Search for the cell housing the specified text and yield its [x, y] center coordinate. 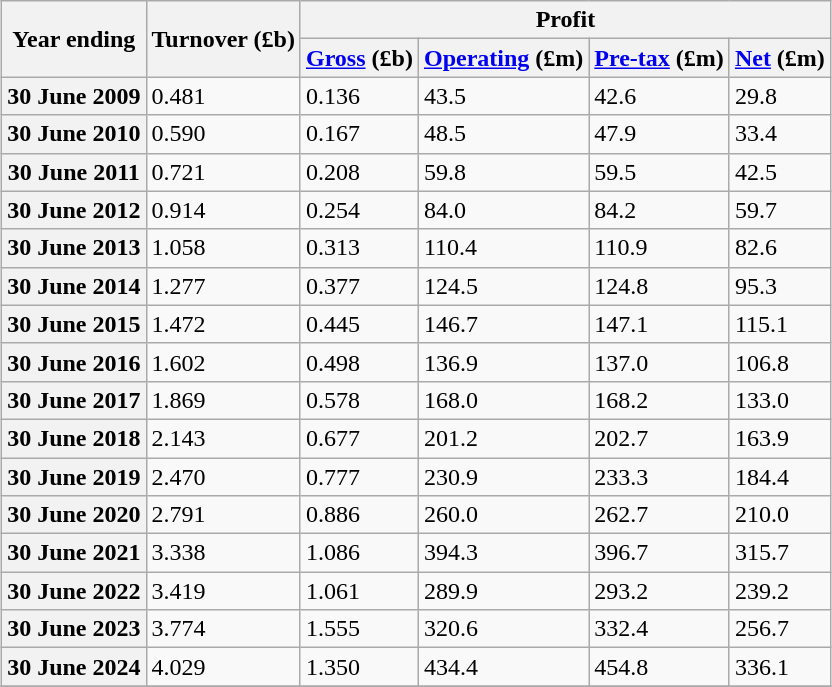
42.5 [780, 172]
4.029 [223, 667]
30 June 2023 [74, 629]
163.9 [780, 438]
30 June 2009 [74, 96]
Year ending [74, 39]
124.5 [503, 286]
2.470 [223, 477]
0.136 [359, 96]
3.774 [223, 629]
95.3 [780, 286]
262.7 [660, 515]
168.0 [503, 400]
30 June 2018 [74, 438]
29.8 [780, 96]
396.7 [660, 553]
47.9 [660, 134]
30 June 2012 [74, 210]
1.058 [223, 248]
0.167 [359, 134]
106.8 [780, 362]
42.6 [660, 96]
168.2 [660, 400]
115.1 [780, 324]
1.472 [223, 324]
320.6 [503, 629]
336.1 [780, 667]
146.7 [503, 324]
289.9 [503, 591]
1.061 [359, 591]
Net (£m) [780, 58]
59.5 [660, 172]
0.677 [359, 438]
Turnover (£b) [223, 39]
82.6 [780, 248]
2.791 [223, 515]
260.0 [503, 515]
434.4 [503, 667]
133.0 [780, 400]
30 June 2019 [74, 477]
239.2 [780, 591]
0.777 [359, 477]
30 June 2024 [74, 667]
43.5 [503, 96]
0.721 [223, 172]
332.4 [660, 629]
256.7 [780, 629]
2.143 [223, 438]
Pre-tax (£m) [660, 58]
3.338 [223, 553]
0.313 [359, 248]
110.4 [503, 248]
210.0 [780, 515]
84.0 [503, 210]
33.4 [780, 134]
48.5 [503, 134]
0.481 [223, 96]
Gross (£b) [359, 58]
30 June 2016 [74, 362]
0.445 [359, 324]
0.886 [359, 515]
315.7 [780, 553]
3.419 [223, 591]
1.086 [359, 553]
202.7 [660, 438]
0.914 [223, 210]
30 June 2013 [74, 248]
30 June 2020 [74, 515]
30 June 2011 [74, 172]
201.2 [503, 438]
293.2 [660, 591]
0.590 [223, 134]
Profit [565, 20]
30 June 2010 [74, 134]
0.578 [359, 400]
30 June 2015 [74, 324]
394.3 [503, 553]
230.9 [503, 477]
1.277 [223, 286]
30 June 2022 [74, 591]
30 June 2014 [74, 286]
110.9 [660, 248]
59.8 [503, 172]
1.555 [359, 629]
1.602 [223, 362]
1.350 [359, 667]
0.498 [359, 362]
84.2 [660, 210]
0.254 [359, 210]
1.869 [223, 400]
136.9 [503, 362]
233.3 [660, 477]
184.4 [780, 477]
30 June 2017 [74, 400]
30 June 2021 [74, 553]
0.377 [359, 286]
0.208 [359, 172]
124.8 [660, 286]
59.7 [780, 210]
454.8 [660, 667]
Operating (£m) [503, 58]
137.0 [660, 362]
147.1 [660, 324]
